Return [x, y] of the center of cell containing provided text 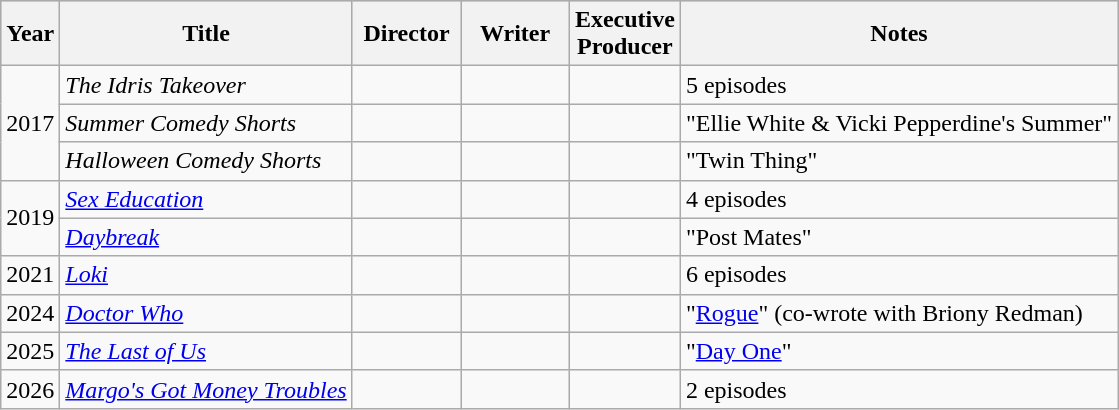
2 episodes [898, 389]
2025 [30, 351]
2017 [30, 123]
Daybreak [206, 237]
"Rogue" (co-wrote with Briony Redman) [898, 313]
5 episodes [898, 85]
Year [30, 34]
2024 [30, 313]
The Last of Us [206, 351]
Doctor Who [206, 313]
4 episodes [898, 199]
Margo's Got Money Troubles [206, 389]
"Ellie White & Vicki Pepperdine's Summer" [898, 123]
2026 [30, 389]
Notes [898, 34]
Director [406, 34]
The Idris Takeover [206, 85]
6 episodes [898, 275]
Halloween Comedy Shorts [206, 161]
"Post Mates" [898, 237]
Title [206, 34]
"Day One" [898, 351]
ExecutiveProducer [624, 34]
Loki [206, 275]
Sex Education [206, 199]
"Twin Thing" [898, 161]
2021 [30, 275]
2019 [30, 218]
Writer [516, 34]
Summer Comedy Shorts [206, 123]
